Locate the cell with the specified text and output its [X, Y] center coordinate. 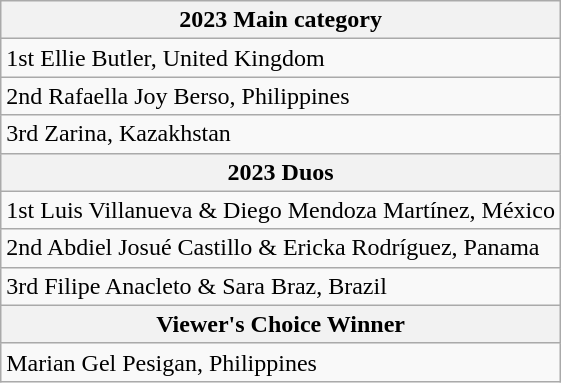
2023 Duos [281, 172]
Viewer's Choice Winner [281, 324]
3rd Zarina, Kazakhstan [281, 134]
2023 Main category [281, 20]
2nd Abdiel Josué Castillo & Ericka Rodríguez, Panama [281, 248]
1st Ellie Butler, United Kingdom [281, 58]
3rd Filipe Anacleto & Sara Braz, Brazil [281, 286]
Marian Gel Pesigan, Philippines [281, 362]
2nd Rafaella Joy Berso, Philippines [281, 96]
1st Luis Villanueva & Diego Mendoza Martínez, México [281, 210]
